Extract the (X, Y) coordinate from the center of the cell holding the provided text.  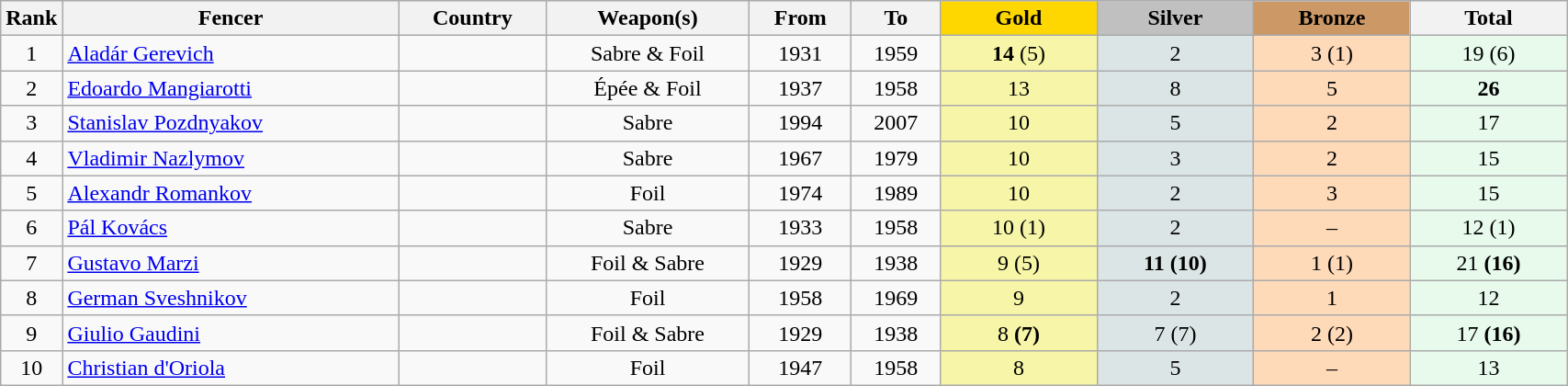
2 (2) (1332, 333)
12 (1) (1488, 228)
Sabre & Foil (647, 53)
26 (1488, 88)
Pál Kovács (231, 228)
1 (1) (1332, 263)
11 (10) (1175, 263)
Épée & Foil (647, 88)
1989 (897, 193)
To (897, 18)
21 (16) (1488, 263)
2007 (897, 123)
Silver (1175, 18)
Aladár Gerevich (231, 53)
Giulio Gaudini (231, 333)
1969 (897, 298)
9 (5) (1019, 263)
Bronze (1332, 18)
10 (1) (1019, 228)
6 (31, 228)
1931 (801, 53)
Vladimir Nazlymov (231, 158)
1974 (801, 193)
1967 (801, 158)
Total (1488, 18)
19 (6) (1488, 53)
3 (1) (1332, 53)
12 (1488, 298)
Weapon(s) (647, 18)
1994 (801, 123)
Fencer (231, 18)
4 (31, 158)
1947 (801, 368)
1933 (801, 228)
German Sveshnikov (231, 298)
Christian d'Oriola (231, 368)
1959 (897, 53)
Gustavo Marzi (231, 263)
Country (472, 18)
From (801, 18)
Rank (31, 18)
Alexandr Romankov (231, 193)
7 (7) (1175, 333)
Stanislav Pozdnyakov (231, 123)
Edoardo Mangiarotti (231, 88)
17 (1488, 123)
Gold (1019, 18)
1937 (801, 88)
17 (16) (1488, 333)
14 (5) (1019, 53)
8 (7) (1019, 333)
7 (31, 263)
1979 (897, 158)
